Extract the [X, Y] coordinate from the center of the cell holding the provided text.  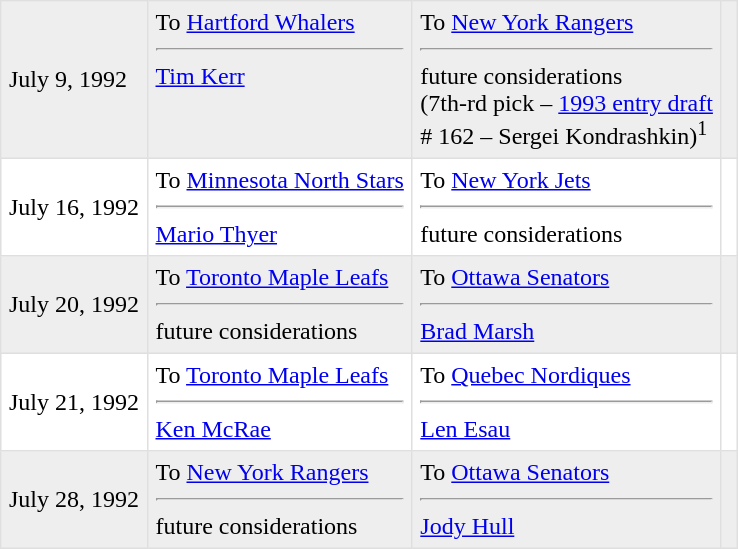
To Quebec NordiquesLen Esau [566, 403]
To Toronto Maple LeafsKen McRae [280, 403]
To New York Rangersfuture considerations(7th-rd pick – 1993 entry draft# 162 – Sergei Kondrashkin)1 [566, 80]
July 20, 1992 [74, 305]
To New York Rangersfuture considerations [280, 500]
July 21, 1992 [74, 403]
To Minnesota North StarsMario Thyer [280, 208]
To Toronto Maple Leafsfuture considerations [280, 305]
To Hartford WhalersTim Kerr [280, 80]
July 28, 1992 [74, 500]
July 16, 1992 [74, 208]
July 9, 1992 [74, 80]
To Ottawa SenatorsBrad Marsh [566, 305]
To New York Jetsfuture considerations [566, 208]
To Ottawa SenatorsJody Hull [566, 500]
